Search for the cell housing the specified text and yield its [X, Y] center coordinate. 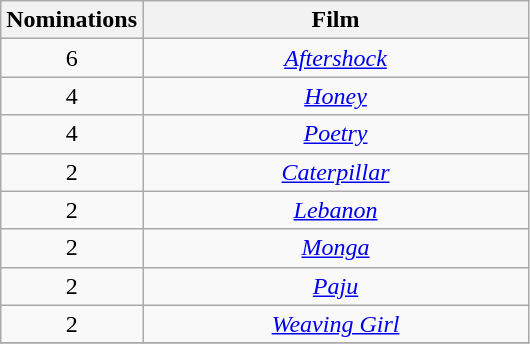
Nominations [72, 20]
Weaving Girl [335, 324]
Film [335, 20]
Honey [335, 96]
Lebanon [335, 210]
6 [72, 58]
Aftershock [335, 58]
Caterpillar [335, 172]
Paju [335, 286]
Poetry [335, 134]
Monga [335, 248]
